Identify which cell holds the provided text, then report its (X, Y) central coordinate. 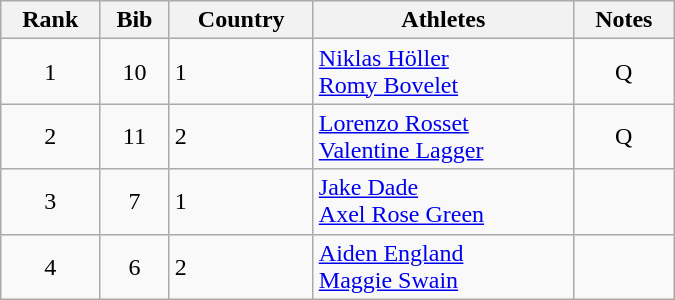
4 (50, 266)
Rank (50, 20)
3 (50, 202)
10 (134, 72)
Bib (134, 20)
Athletes (443, 20)
Aiden EnglandMaggie Swain (443, 266)
6 (134, 266)
Jake DadeAxel Rose Green (443, 202)
Lorenzo RossetValentine Lagger (443, 136)
Niklas HöllerRomy Bovelet (443, 72)
11 (134, 136)
Notes (624, 20)
7 (134, 202)
Country (241, 20)
